Find where the given text appears and provide that cell's center as (x, y) coordinate. 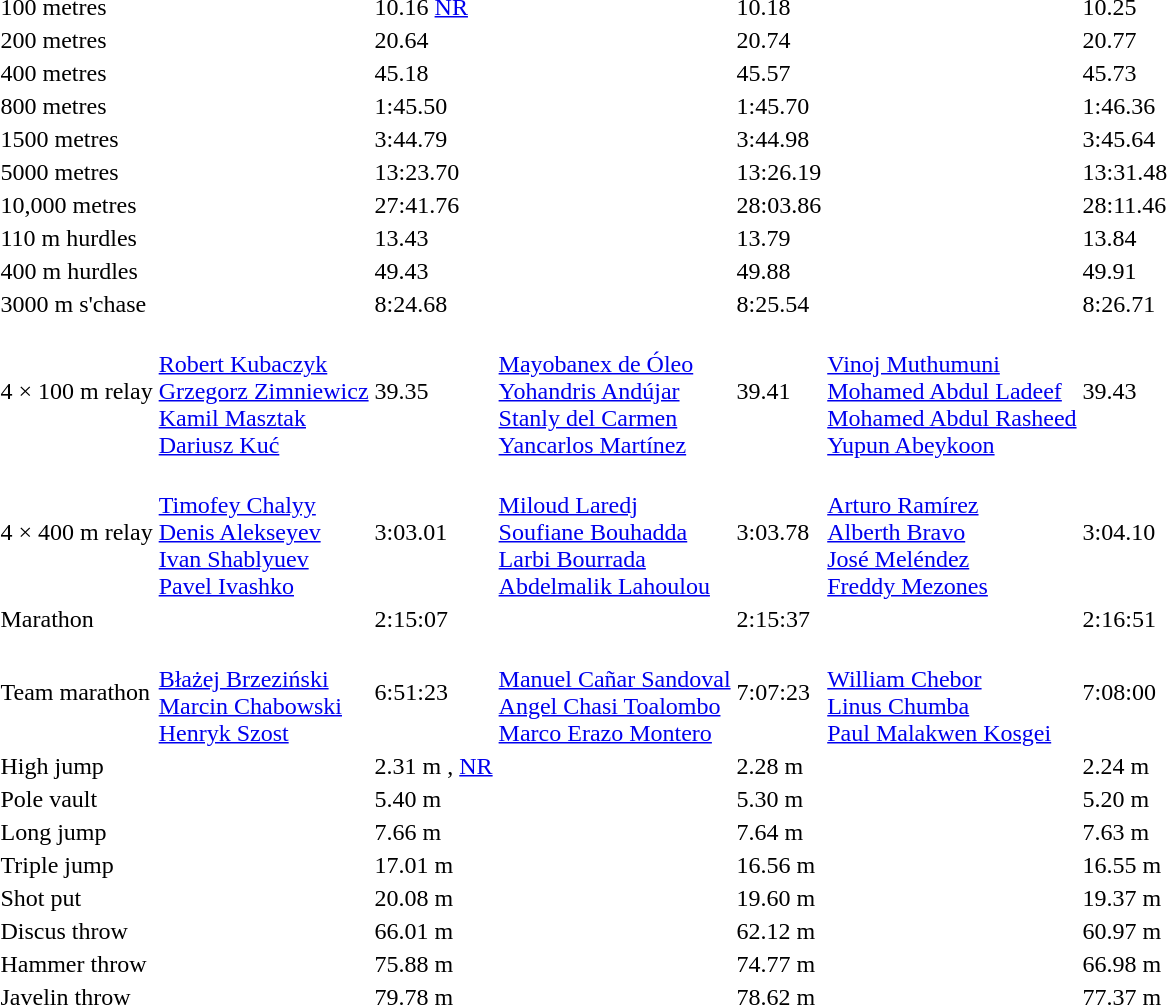
3:44.98 (779, 139)
7.64 m (779, 832)
66.01 m (434, 931)
Mayobanex de ÓleoYohandris AndújarStanly del CarmenYancarlos Martínez (614, 391)
7.66 m (434, 832)
Vinoj MuthumuniMohamed Abdul LadeefMohamed Abdul RasheedYupun Abeykoon (952, 391)
William CheborLinus ChumbaPaul Malakwen Kosgei (952, 692)
45.57 (779, 73)
Robert KubaczykGrzegorz ZimniewiczKamil MasztakDariusz Kuć (264, 391)
19.60 m (779, 898)
8:25.54 (779, 304)
28:03.86 (779, 205)
2.28 m (779, 766)
20.08 m (434, 898)
Miloud LaredjSoufiane BouhaddaLarbi BourradaAbdelmalik Lahoulou (614, 532)
8:24.68 (434, 304)
49.43 (434, 271)
13.43 (434, 238)
3:03.01 (434, 532)
13:23.70 (434, 172)
2:15:07 (434, 619)
49.88 (779, 271)
2.31 m , NR (434, 766)
5.40 m (434, 799)
62.12 m (779, 931)
75.88 m (434, 964)
39.35 (434, 391)
Arturo RamírezAlberth BravoJosé MeléndezFreddy Mezones (952, 532)
3:44.79 (434, 139)
Manuel Cañar SandovalAngel Chasi ToalomboMarco Erazo Montero (614, 692)
6:51:23 (434, 692)
74.77 m (779, 964)
16.56 m (779, 865)
27:41.76 (434, 205)
17.01 m (434, 865)
20.74 (779, 40)
Błażej BrzezińskiMarcin ChabowskiHenryk Szost (264, 692)
1:45.70 (779, 106)
5.30 m (779, 799)
7:07:23 (779, 692)
13.79 (779, 238)
3:03.78 (779, 532)
1:45.50 (434, 106)
20.64 (434, 40)
39.41 (779, 391)
2:15:37 (779, 619)
Timofey ChalyyDenis AlekseyevIvan ShablyuevPavel Ivashko (264, 532)
13:26.19 (779, 172)
45.18 (434, 73)
